Search for the cell housing the specified text and yield its [x, y] center coordinate. 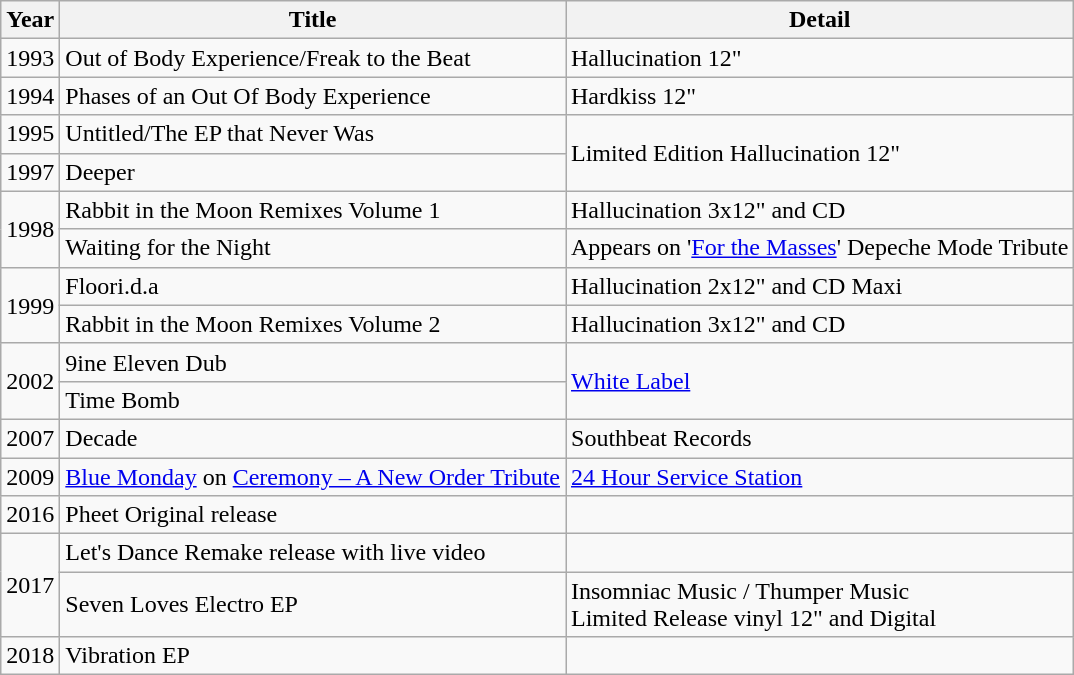
Out of Body Experience/Freak to the Beat [313, 58]
Rabbit in the Moon Remixes Volume 1 [313, 210]
9ine Eleven Dub [313, 362]
2018 [30, 656]
Time Bomb [313, 400]
Vibration EP [313, 656]
Seven Loves Electro EP [313, 604]
White Label [820, 381]
Hallucination 12" [820, 58]
Let's Dance Remake release with live video [313, 553]
1998 [30, 229]
Limited Edition Hallucination 12" [820, 153]
Appears on 'For the Masses' Depeche Mode Tribute [820, 248]
Detail [820, 20]
2007 [30, 438]
24 Hour Service Station [820, 477]
2016 [30, 515]
2017 [30, 586]
Hardkiss 12" [820, 96]
2002 [30, 381]
Hallucination 2x12" and CD Maxi [820, 286]
Decade [313, 438]
Waiting for the Night [313, 248]
2009 [30, 477]
Year [30, 20]
Untitled/The EP that Never Was [313, 134]
1999 [30, 305]
Phases of an Out Of Body Experience [313, 96]
Southbeat Records [820, 438]
Insomniac Music / Thumper MusicLimited Release vinyl 12" and Digital [820, 604]
1997 [30, 172]
Floori.d.a [313, 286]
Title [313, 20]
Deeper [313, 172]
Blue Monday on Ceremony – A New Order Tribute [313, 477]
Pheet Original release [313, 515]
Rabbit in the Moon Remixes Volume 2 [313, 324]
1995 [30, 134]
1993 [30, 58]
1994 [30, 96]
